Output the (X, Y) coordinate of the center of the cell containing the given text.  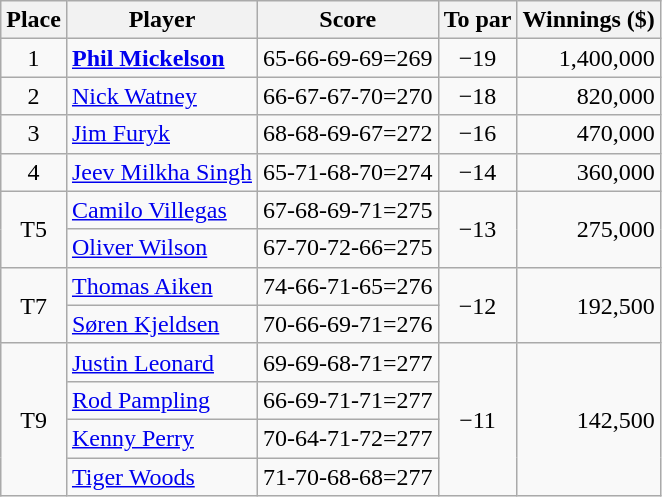
Score (348, 20)
−12 (478, 305)
820,000 (588, 96)
66-69-71-71=277 (348, 400)
69-69-68-71=277 (348, 362)
Player (162, 20)
142,500 (588, 419)
65-71-68-70=274 (348, 172)
T7 (34, 305)
Rod Pampling (162, 400)
67-68-69-71=275 (348, 210)
Jeev Milkha Singh (162, 172)
3 (34, 134)
65-66-69-69=269 (348, 58)
470,000 (588, 134)
Thomas Aiken (162, 286)
Camilo Villegas (162, 210)
−18 (478, 96)
1,400,000 (588, 58)
Nick Watney (162, 96)
−19 (478, 58)
−16 (478, 134)
275,000 (588, 229)
2 (34, 96)
To par (478, 20)
66-67-67-70=270 (348, 96)
68-68-69-67=272 (348, 134)
Oliver Wilson (162, 248)
Justin Leonard (162, 362)
70-66-69-71=276 (348, 324)
Winnings ($) (588, 20)
Kenny Perry (162, 438)
−13 (478, 229)
71-70-68-68=277 (348, 477)
T9 (34, 419)
192,500 (588, 305)
T5 (34, 229)
Place (34, 20)
1 (34, 58)
67-70-72-66=275 (348, 248)
Phil Mickelson (162, 58)
4 (34, 172)
Søren Kjeldsen (162, 324)
74-66-71-65=276 (348, 286)
−14 (478, 172)
Jim Furyk (162, 134)
360,000 (588, 172)
−11 (478, 419)
70-64-71-72=277 (348, 438)
Tiger Woods (162, 477)
